Return the (X, Y) coordinate for the center point of the cell that contains the specified text.  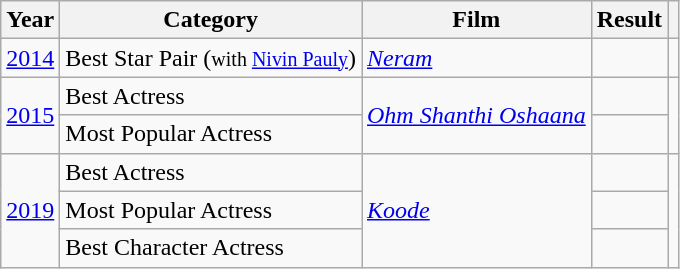
2014 (30, 58)
2015 (30, 115)
Category (211, 20)
2019 (30, 210)
Best Character Actress (211, 248)
Film (477, 20)
Koode (477, 210)
Neram (477, 58)
Ohm Shanthi Oshaana (477, 115)
Year (30, 20)
Result (629, 20)
Best Star Pair (with Nivin Pauly) (211, 58)
